Locate the cell with the specified text and output its (x, y) center coordinate. 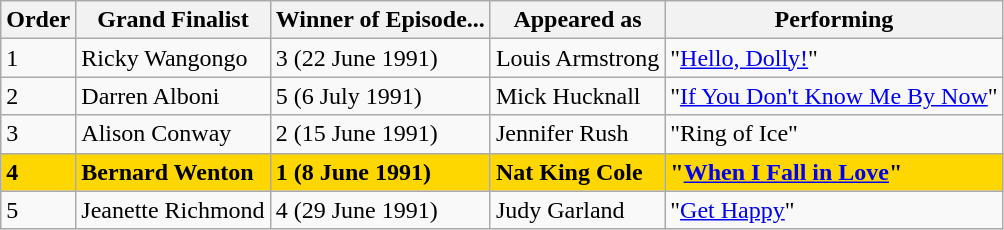
Darren Alboni (173, 96)
3 (22 June 1991) (380, 58)
5 (38, 210)
"Hello, Dolly!" (834, 58)
Jeanette Richmond (173, 210)
5 (6 July 1991) (380, 96)
Judy Garland (577, 210)
3 (38, 134)
1 (38, 58)
Order (38, 20)
Winner of Episode... (380, 20)
Bernard Wenton (173, 172)
"Ring of Ice" (834, 134)
Appeared as (577, 20)
Nat King Cole (577, 172)
Alison Conway (173, 134)
2 (38, 96)
"If You Don't Know Me By Now" (834, 96)
4 (29 June 1991) (380, 210)
Mick Hucknall (577, 96)
"Get Happy" (834, 210)
4 (38, 172)
Grand Finalist (173, 20)
Ricky Wangongo (173, 58)
Jennifer Rush (577, 134)
Louis Armstrong (577, 58)
Performing (834, 20)
1 (8 June 1991) (380, 172)
2 (15 June 1991) (380, 134)
"When I Fall in Love" (834, 172)
